Pinpoint the cell where the given text exists, returning its (x, y) midpoint coordinate. 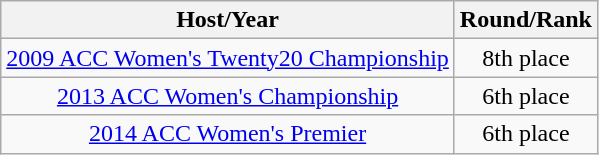
2009 ACC Women's Twenty20 Championship (228, 58)
2013 ACC Women's Championship (228, 96)
8th place (526, 58)
Round/Rank (526, 20)
Host/Year (228, 20)
2014 ACC Women's Premier (228, 134)
